Provide the (x, y) coordinate of the cell's center where the given text is located.  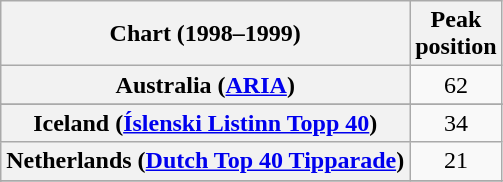
21 (456, 161)
34 (456, 123)
Chart (1998–1999) (206, 34)
Australia (ARIA) (206, 85)
62 (456, 85)
Netherlands (Dutch Top 40 Tipparade) (206, 161)
Peakposition (456, 34)
Iceland (Íslenski Listinn Topp 40) (206, 123)
